Extract the [X, Y] coordinate from the center of the cell holding the provided text.  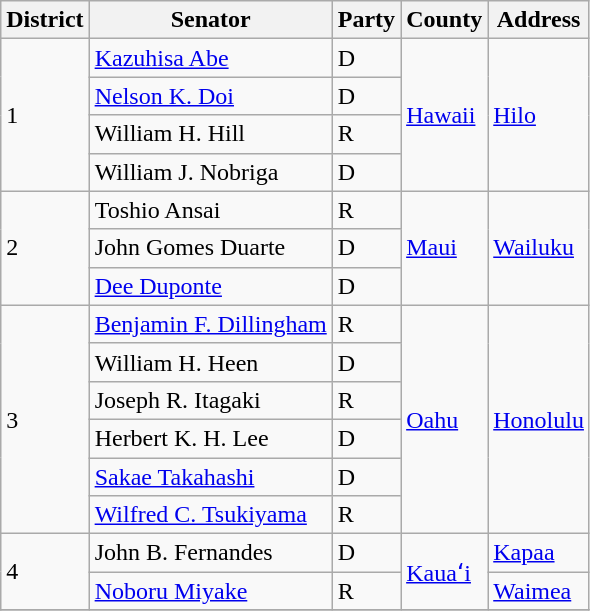
William J. Nobriga [210, 172]
1 [45, 115]
County [444, 20]
Wailuku [539, 248]
John Gomes Duarte [210, 248]
Hawaii [444, 115]
Kapaa [539, 553]
3 [45, 419]
Honolulu [539, 419]
Dee Duponte [210, 286]
Oahu [444, 419]
John B. Fernandes [210, 553]
Toshio Ansai [210, 210]
Address [539, 20]
Noboru Miyake [210, 591]
2 [45, 248]
Maui [444, 248]
Senator [210, 20]
William H. Heen [210, 362]
Party [366, 20]
Wilfred C. Tsukiyama [210, 515]
Waimea [539, 591]
Joseph R. Itagaki [210, 400]
Benjamin F. Dillingham [210, 324]
William H. Hill [210, 134]
District [45, 20]
Hilo [539, 115]
Herbert K. H. Lee [210, 438]
Sakae Takahashi [210, 477]
Kauaʻi [444, 572]
4 [45, 572]
Nelson K. Doi [210, 96]
Kazuhisa Abe [210, 58]
